Detect which cell encompasses the target text, then output its (x, y) center coordinate. 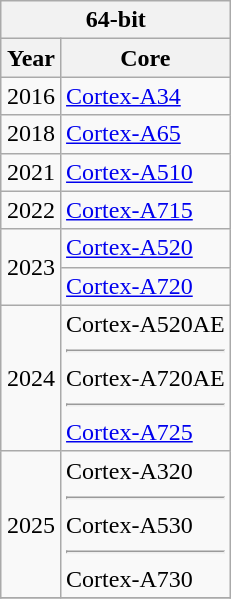
Core (146, 58)
Cortex-A715 (146, 210)
Cortex-A320 Cortex-A530 Cortex-A730 (146, 524)
Cortex-A720 (146, 286)
2024 (30, 378)
Cortex-A34 (146, 96)
2025 (30, 524)
64-bit (116, 20)
2021 (30, 172)
Cortex-A510 (146, 172)
2023 (30, 267)
Cortex-A520AE Cortex-A720AE Cortex-A725 (146, 378)
2018 (30, 134)
Year (30, 58)
Cortex-A520 (146, 248)
Cortex-A65 (146, 134)
2016 (30, 96)
2022 (30, 210)
